Search for the cell housing the specified text and yield its (X, Y) center coordinate. 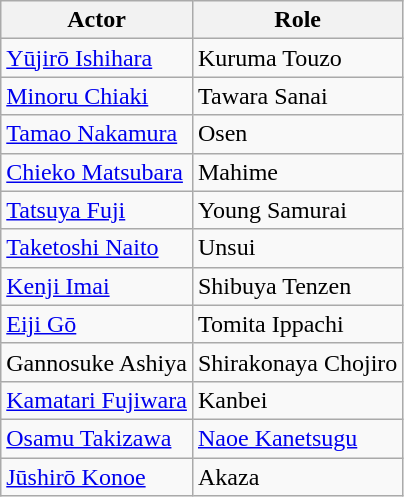
Naoe Kanetsugu (297, 438)
Jūshirō Konoe (97, 477)
Tamao Nakamura (97, 134)
Eiji Gō (97, 324)
Yūjirō Ishihara (97, 58)
Gannosuke Ashiya (97, 362)
Kanbei (297, 400)
Tawara Sanai (297, 96)
Kuruma Touzo (297, 58)
Tatsuya Fuji (97, 210)
Mahime (297, 172)
Role (297, 20)
Shirakonaya Chojiro (297, 362)
Chieko Matsubara (97, 172)
Actor (97, 20)
Kenji Imai (97, 286)
Osen (297, 134)
Osamu Takizawa (97, 438)
Akaza (297, 477)
Unsui (297, 248)
Shibuya Tenzen (297, 286)
Taketoshi Naito (97, 248)
Tomita Ippachi (297, 324)
Young Samurai (297, 210)
Minoru Chiaki (97, 96)
Kamatari Fujiwara (97, 400)
